Output the [x, y] coordinate of the center of the cell containing the given text.  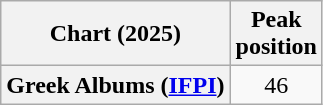
46 [276, 85]
Peakposition [276, 34]
Chart (2025) [116, 34]
Greek Albums (IFPI) [116, 85]
